Return (X, Y) of the center of cell containing provided text 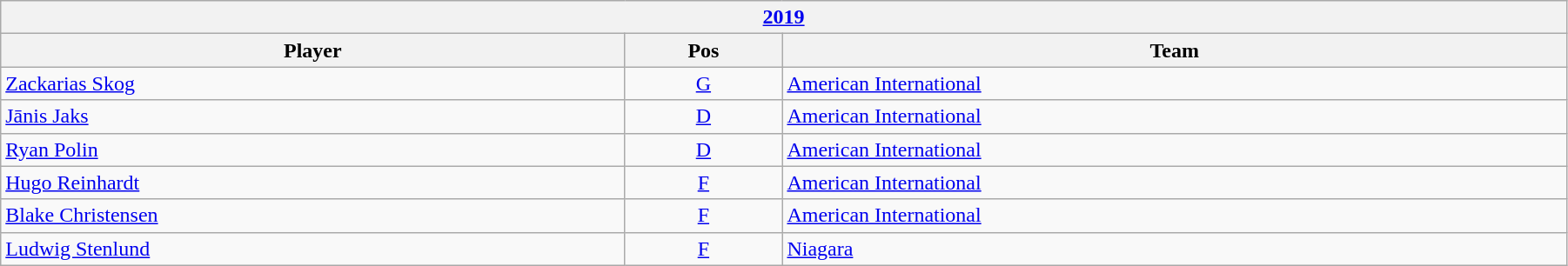
Ludwig Stenlund (313, 249)
Ryan Polin (313, 150)
Hugo Reinhardt (313, 183)
Player (313, 50)
Pos (703, 50)
G (703, 83)
Niagara (1175, 249)
Jānis Jaks (313, 116)
Blake Christensen (313, 216)
2019 (784, 17)
Zackarias Skog (313, 83)
Team (1175, 50)
